Provide the (x, y) coordinate of the cell's center where the given text is located.  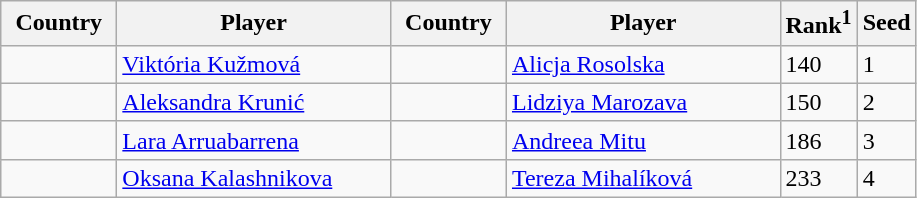
Viktória Kužmová (254, 64)
Seed (886, 24)
2 (886, 102)
Rank1 (818, 24)
3 (886, 140)
Lara Arruabarrena (254, 140)
Oksana Kalashnikova (254, 178)
Tereza Mihalíková (643, 178)
233 (818, 178)
Aleksandra Krunić (254, 102)
Alicja Rosolska (643, 64)
Lidziya Marozava (643, 102)
4 (886, 178)
Andreea Mitu (643, 140)
186 (818, 140)
140 (818, 64)
150 (818, 102)
1 (886, 64)
